Capture the cell that displays the provided text and extract its (x, y) central coordinate. 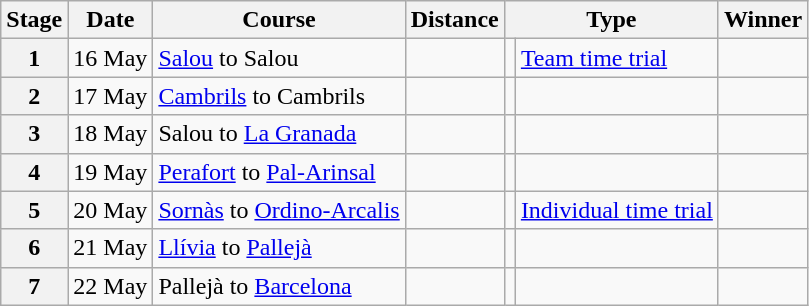
Date (110, 20)
19 May (110, 172)
Course (279, 20)
18 May (110, 134)
4 (34, 172)
20 May (110, 210)
Distance (454, 20)
6 (34, 248)
16 May (110, 58)
Stage (34, 20)
Salou to La Granada (279, 134)
Type (611, 20)
5 (34, 210)
Perafort to Pal-Arinsal (279, 172)
22 May (110, 286)
Individual time trial (616, 210)
Sornàs to Ordino-Arcalis (279, 210)
Salou to Salou (279, 58)
17 May (110, 96)
1 (34, 58)
Llívia to Pallejà (279, 248)
3 (34, 134)
Cambrils to Cambrils (279, 96)
2 (34, 96)
Team time trial (616, 58)
Pallejà to Barcelona (279, 286)
21 May (110, 248)
Winner (762, 20)
7 (34, 286)
